Find where the given text appears and provide that cell's center as (x, y) coordinate. 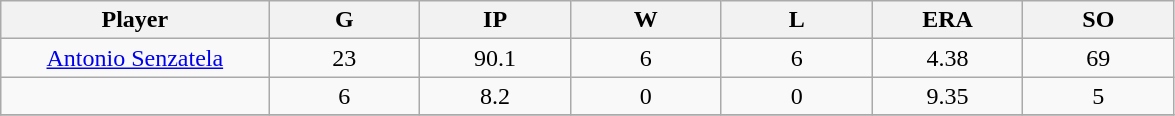
5 (1098, 96)
90.1 (496, 58)
9.35 (948, 96)
ERA (948, 20)
Antonio Senzatela (135, 58)
8.2 (496, 96)
W (646, 20)
IP (496, 20)
G (344, 20)
69 (1098, 58)
Player (135, 20)
SO (1098, 20)
4.38 (948, 58)
L (796, 20)
23 (344, 58)
